Provide the [X, Y] coordinate of the cell's center where the given text is located.  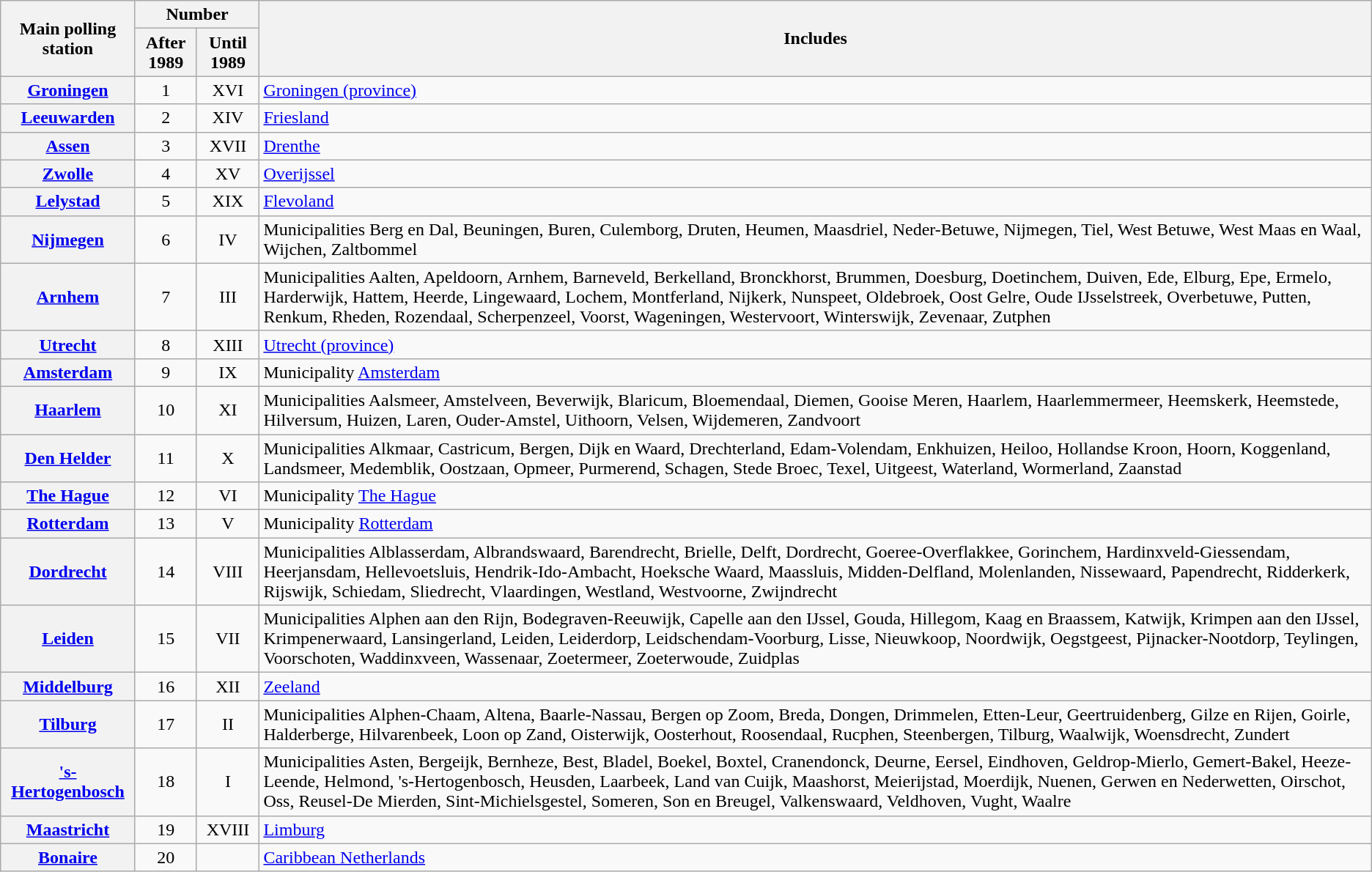
V [228, 524]
Rotterdam [68, 524]
XVII [228, 146]
The Hague [68, 496]
Friesland [815, 118]
1 [166, 90]
9 [166, 372]
Assen [68, 146]
Amsterdam [68, 372]
XI [228, 410]
Overijssel [815, 174]
IX [228, 372]
III [228, 297]
's-Hertogenbosch [68, 782]
Utrecht [68, 344]
Middelburg [68, 687]
Zwolle [68, 174]
14 [166, 572]
4 [166, 174]
18 [166, 782]
VI [228, 496]
Until 1989 [228, 53]
Drenthe [815, 146]
Includes [815, 38]
Municipality The Hague [815, 496]
6 [166, 239]
Number [197, 15]
Arnhem [68, 297]
IV [228, 239]
XVIII [228, 829]
Groningen [68, 90]
X [228, 457]
Dordrecht [68, 572]
Utrecht (province) [815, 344]
Main polling station [68, 38]
Haarlem [68, 410]
11 [166, 457]
Municipality Amsterdam [815, 372]
Caribbean Netherlands [815, 857]
Den Helder [68, 457]
5 [166, 202]
After 1989 [166, 53]
10 [166, 410]
Flevoland [815, 202]
15 [166, 639]
II [228, 724]
XIX [228, 202]
Lelystad [68, 202]
Nijmegen [68, 239]
VII [228, 639]
20 [166, 857]
3 [166, 146]
Maastricht [68, 829]
7 [166, 297]
Tilburg [68, 724]
I [228, 782]
XVI [228, 90]
17 [166, 724]
Leiden [68, 639]
Municipality Rotterdam [815, 524]
13 [166, 524]
XV [228, 174]
XIV [228, 118]
VIII [228, 572]
Bonaire [68, 857]
8 [166, 344]
2 [166, 118]
19 [166, 829]
Groningen (province) [815, 90]
12 [166, 496]
Zeeland [815, 687]
XII [228, 687]
XIII [228, 344]
16 [166, 687]
Leeuwarden [68, 118]
Limburg [815, 829]
